Find where the given text appears and provide that cell's center as (X, Y) coordinate. 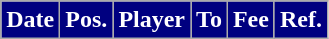
Ref. (300, 20)
Player (152, 20)
To (210, 20)
Pos. (86, 20)
Date (30, 20)
Fee (250, 20)
